Return (x, y) of the center of cell containing provided text 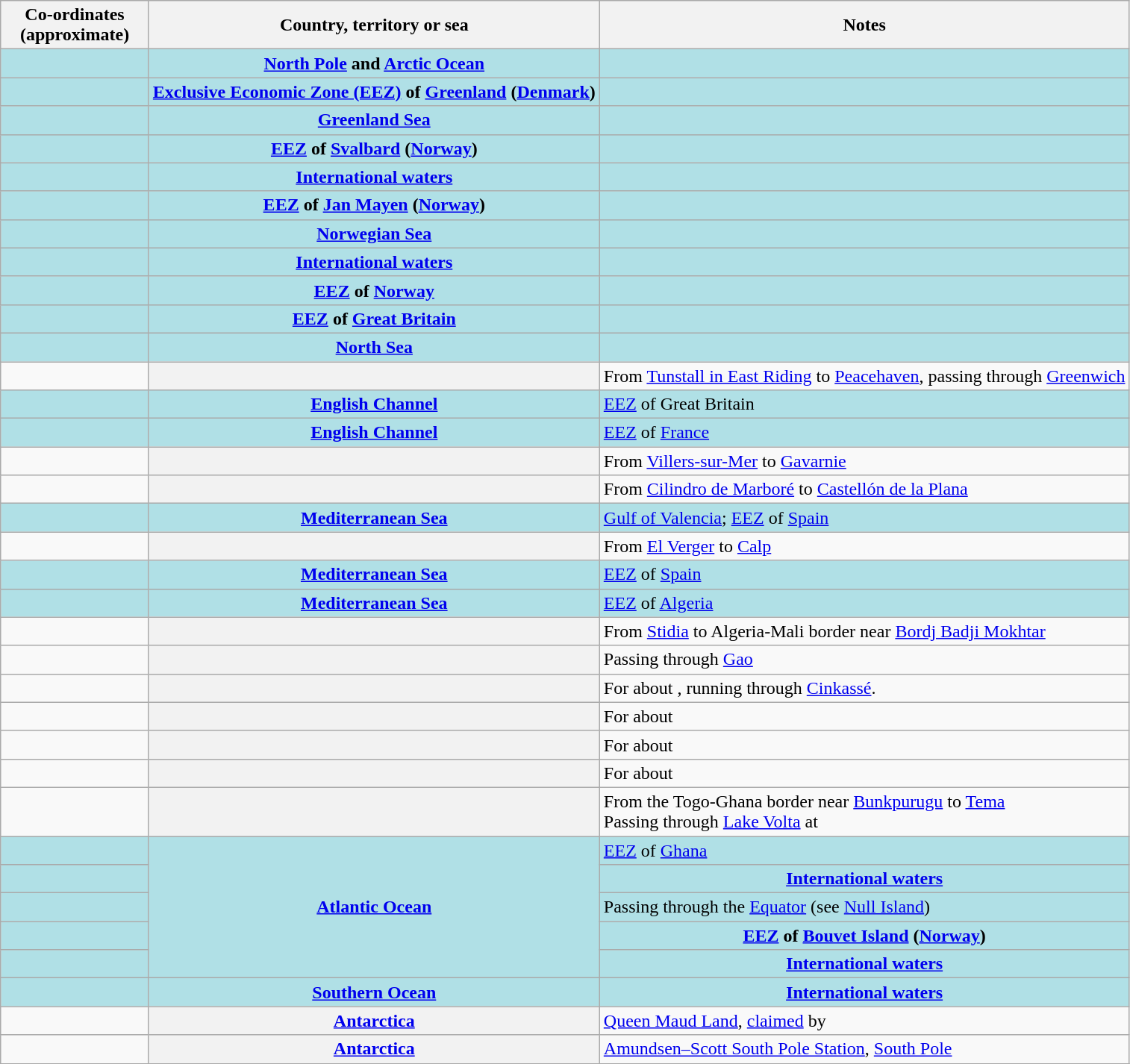
North Pole and Arctic Ocean (374, 63)
Co-ordinates(approximate) (75, 25)
EEZ of Spain (864, 575)
Gulf of Valencia; EEZ of Spain (864, 518)
Greenland Sea (374, 120)
From the Togo-Ghana border near Bunkpurugu to TemaPassing through Lake Volta at (864, 812)
Passing through Gao (864, 660)
Country, territory or sea (374, 25)
From Villers-sur-Mer to Gavarnie (864, 461)
From Cilindro de Marboré to Castellón de la Plana (864, 489)
Southern Ocean (374, 992)
Notes (864, 25)
From El Verger to Calp (864, 546)
EEZ of Ghana (864, 850)
EEZ of Jan Mayen (Norway) (374, 205)
Norwegian Sea (374, 234)
EEZ of Bouvet Island (Norway) (864, 936)
Atlantic Ocean (374, 907)
EEZ of Norway (374, 290)
EEZ of France (864, 433)
Amundsen–Scott South Pole Station, South Pole (864, 1049)
North Sea (374, 347)
Exclusive Economic Zone (EEZ) of Greenland (Denmark) (374, 92)
From Tunstall in East Riding to Peacehaven, passing through Greenwich (864, 375)
EEZ of Svalbard (Norway) (374, 148)
Queen Maud Land, claimed by (864, 1021)
For about , running through Cinkassé. (864, 688)
From Stidia to Algeria-Mali border near Bordj Badji Mokhtar (864, 631)
EEZ of Algeria (864, 603)
Passing through the Equator (see Null Island) (864, 907)
